From the cell containing the given text, extract its center point as [X, Y] coordinate. 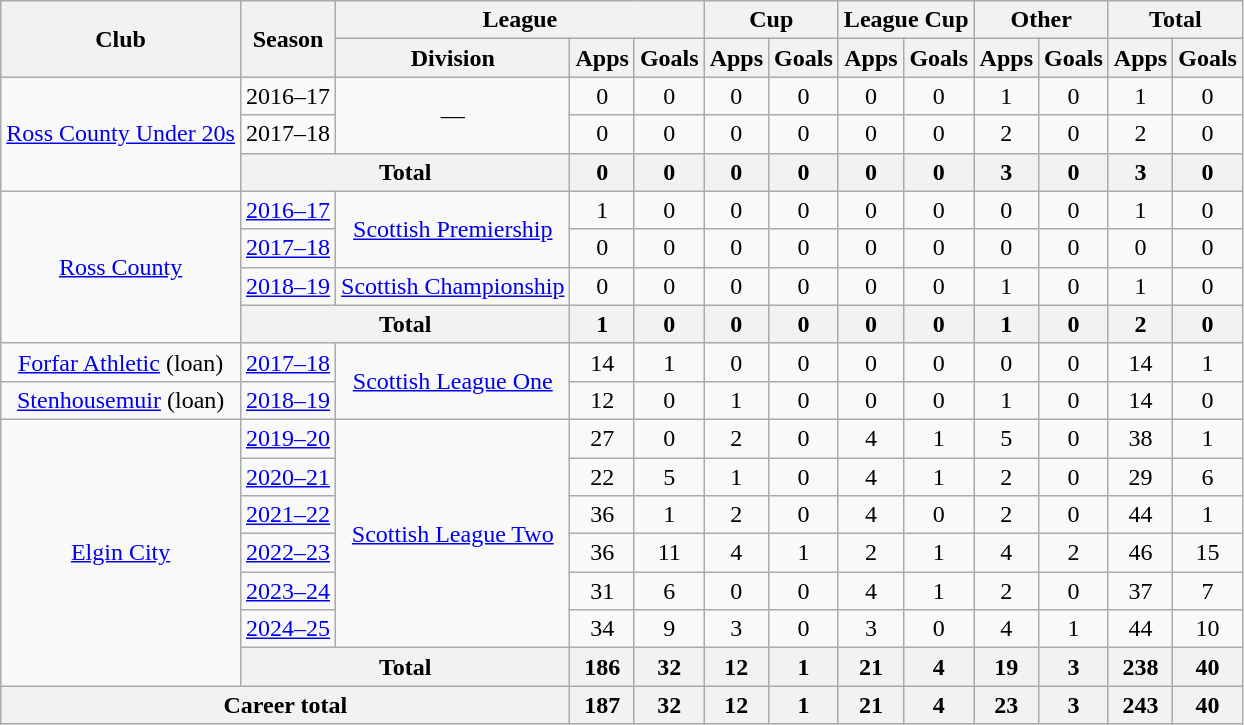
10 [1208, 629]
Cup [771, 20]
22 [602, 477]
2022–23 [288, 553]
27 [602, 438]
Ross County Under 20s [121, 134]
2021–22 [288, 515]
187 [602, 705]
9 [669, 629]
Forfar Athletic (loan) [121, 362]
29 [1140, 477]
Elgin City [121, 552]
— [453, 115]
Division [453, 58]
2023–24 [288, 591]
League [520, 20]
37 [1140, 591]
Career total [286, 705]
League Cup [906, 20]
23 [1006, 705]
31 [602, 591]
238 [1140, 667]
2019–20 [288, 438]
7 [1208, 591]
Scottish Premiership [453, 229]
Scottish League One [453, 381]
11 [669, 553]
Club [121, 39]
186 [602, 667]
2024–25 [288, 629]
Stenhousemuir (loan) [121, 400]
34 [602, 629]
Scottish League Two [453, 533]
Season [288, 39]
2020–21 [288, 477]
243 [1140, 705]
19 [1006, 667]
Other [1041, 20]
38 [1140, 438]
15 [1208, 553]
Ross County [121, 267]
46 [1140, 553]
Scottish Championship [453, 286]
